Detect which cell encompasses the target text, then output its (x, y) center coordinate. 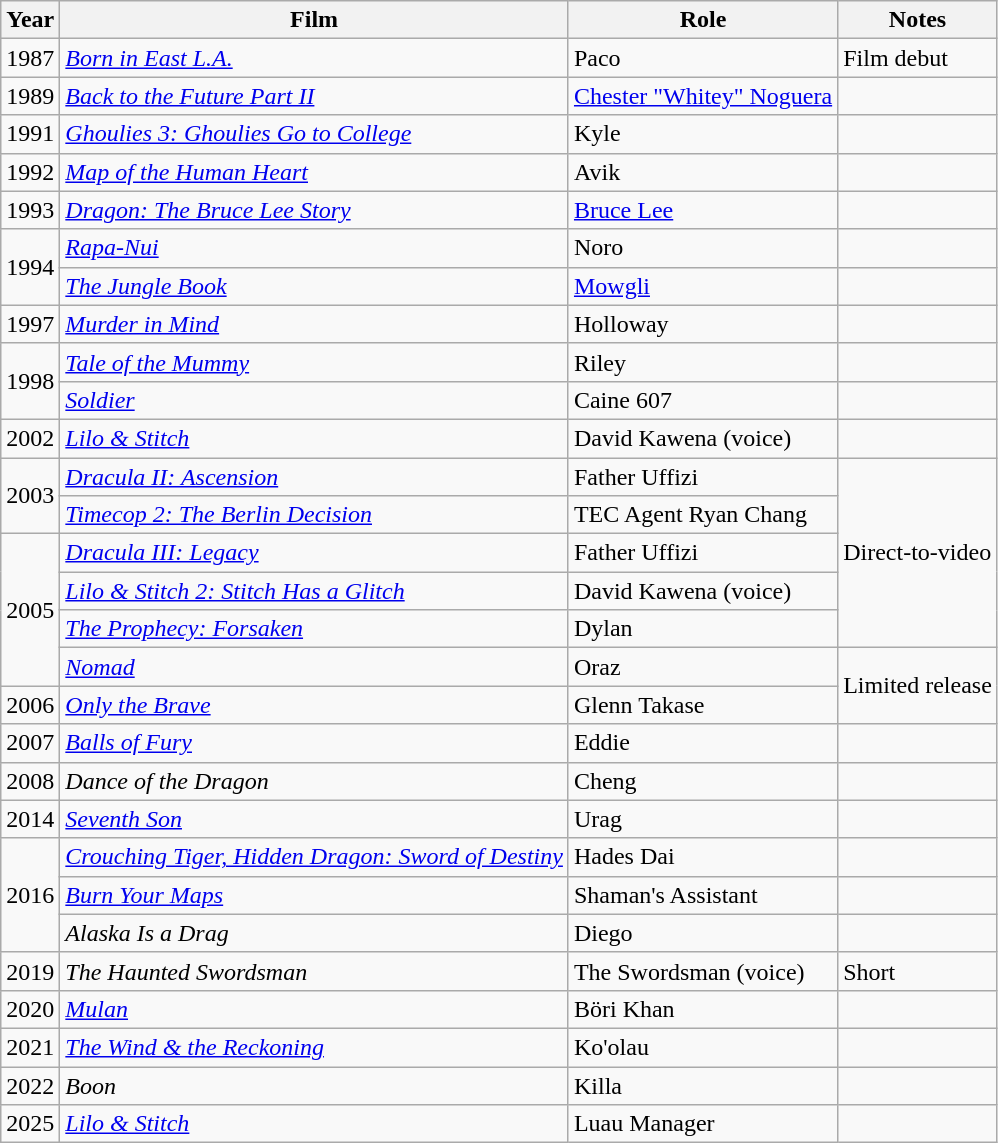
Cheng (702, 781)
Limited release (918, 686)
Killa (702, 1085)
The Swordsman (voice) (702, 971)
Back to the Future Part II (314, 96)
1987 (30, 58)
2021 (30, 1047)
Dracula III: Legacy (314, 553)
Oraz (702, 667)
Only the Brave (314, 705)
Crouching Tiger, Hidden Dragon: Sword of Destiny (314, 857)
Noro (702, 248)
Tale of the Mummy (314, 362)
1997 (30, 324)
Shaman's Assistant (702, 895)
Seventh Son (314, 819)
1998 (30, 381)
Eddie (702, 743)
Luau Manager (702, 1124)
2003 (30, 496)
Glenn Takase (702, 705)
Kyle (702, 134)
2014 (30, 819)
Year (30, 20)
Dracula II: Ascension (314, 477)
Soldier (314, 400)
Caine 607 (702, 400)
1993 (30, 210)
Paco (702, 58)
2002 (30, 438)
Mowgli (702, 286)
Ghoulies 3: Ghoulies Go to College (314, 134)
The Wind & the Reckoning (314, 1047)
Mulan (314, 1009)
Short (918, 971)
Murder in Mind (314, 324)
Avik (702, 172)
Alaska Is a Drag (314, 933)
1989 (30, 96)
TEC Agent Ryan Chang (702, 515)
Nomad (314, 667)
2007 (30, 743)
2006 (30, 705)
Notes (918, 20)
1994 (30, 267)
Boon (314, 1085)
2022 (30, 1085)
Urag (702, 819)
Böri Khan (702, 1009)
Born in East L.A. (314, 58)
2008 (30, 781)
Chester "Whitey" Noguera (702, 96)
Dylan (702, 629)
Film debut (918, 58)
2019 (30, 971)
Ko'olau (702, 1047)
Bruce Lee (702, 210)
Film (314, 20)
Burn Your Maps (314, 895)
2020 (30, 1009)
The Jungle Book (314, 286)
2025 (30, 1124)
Role (702, 20)
Balls of Fury (314, 743)
Direct-to-video (918, 553)
Timecop 2: The Berlin Decision (314, 515)
Map of the Human Heart (314, 172)
Dance of the Dragon (314, 781)
Dragon: The Bruce Lee Story (314, 210)
Lilo & Stitch 2: Stitch Has a Glitch (314, 591)
Rapa-Nui (314, 248)
The Prophecy: Forsaken (314, 629)
2016 (30, 895)
1991 (30, 134)
Riley (702, 362)
1992 (30, 172)
2005 (30, 610)
Holloway (702, 324)
Hades Dai (702, 857)
Diego (702, 933)
The Haunted Swordsman (314, 971)
